Scan for the cell matching the given text and deliver its [X, Y] coordinate at center. 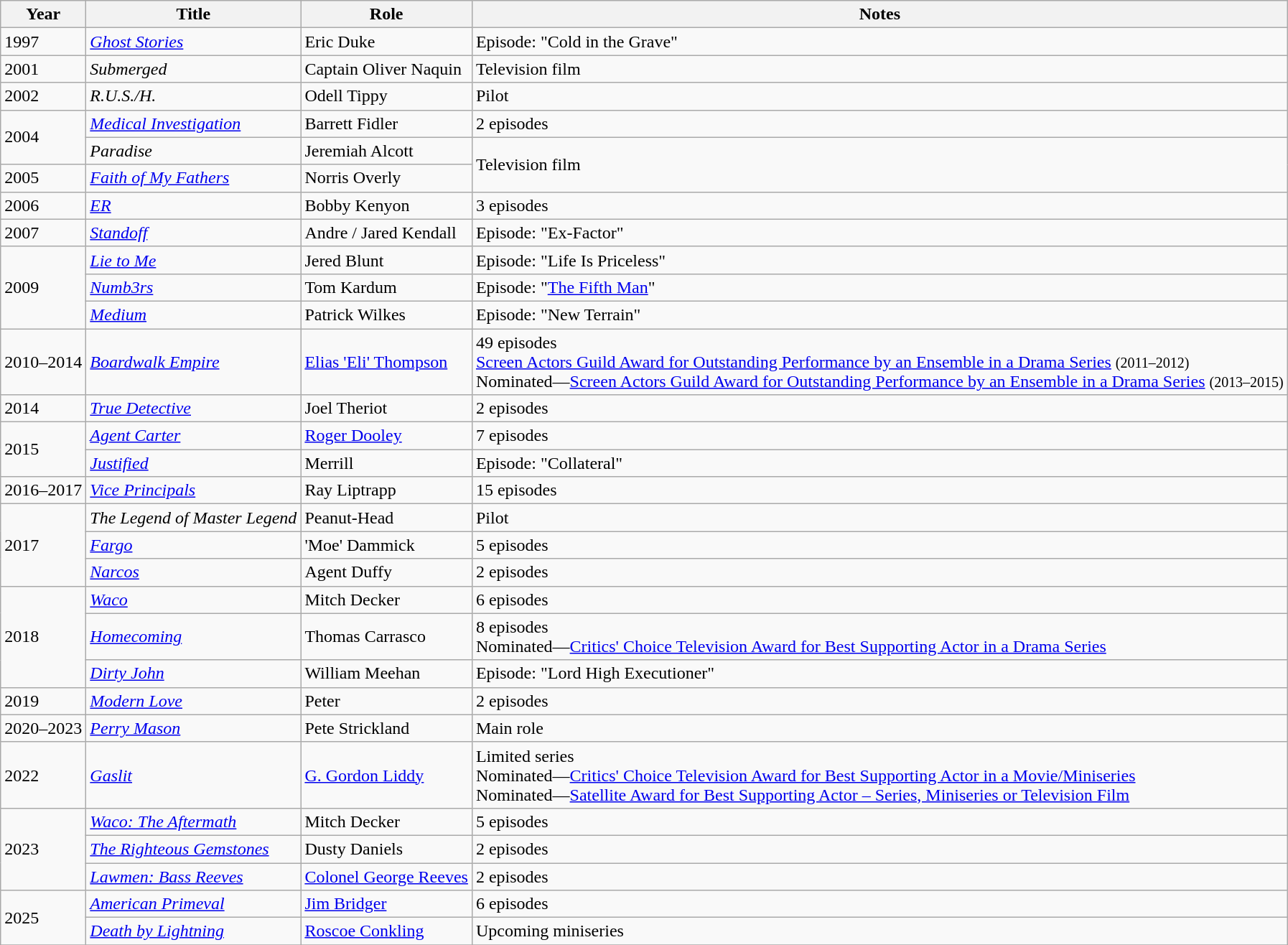
Upcoming miniseries [879, 931]
Year [43, 14]
American Primeval [194, 904]
8 episodesNominated—Critics' Choice Television Award for Best Supporting Actor in a Drama Series [879, 636]
Homecoming [194, 636]
Main role [879, 728]
Gaslit [194, 775]
Episode: "Collateral" [879, 463]
Andre / Jared Kendall [386, 233]
The Legend of Master Legend [194, 518]
Episode: "Ex-Factor" [879, 233]
2018 [43, 636]
1997 [43, 42]
Numb3rs [194, 287]
2020–2023 [43, 728]
2025 [43, 918]
2010–2014 [43, 362]
Episode: "Cold in the Grave" [879, 42]
15 episodes [879, 490]
3 episodes [879, 205]
Agent Duffy [386, 572]
Eric Duke [386, 42]
Dirty John [194, 674]
Title [194, 14]
Death by Lightning [194, 931]
Waco [194, 600]
The Righteous Gemstones [194, 849]
Jim Bridger [386, 904]
'Moe' Dammick [386, 545]
Episode: "The Fifth Man" [879, 287]
Faith of My Fathers [194, 178]
2004 [43, 137]
Paradise [194, 151]
Bobby Kenyon [386, 205]
Notes [879, 14]
Colonel George Reeves [386, 877]
2001 [43, 69]
Submerged [194, 69]
2017 [43, 545]
Standoff [194, 233]
Merrill [386, 463]
Role [386, 14]
Odell Tippy [386, 96]
2005 [43, 178]
2015 [43, 450]
Jered Blunt [386, 260]
Tom Kardum [386, 287]
2009 [43, 287]
Boardwalk Empire [194, 362]
Medium [194, 315]
Barrett Fidler [386, 124]
Dusty Daniels [386, 849]
Elias 'Eli' Thompson [386, 362]
2007 [43, 233]
Norris Overly [386, 178]
Medical Investigation [194, 124]
Episode: "Life Is Priceless" [879, 260]
Pete Strickland [386, 728]
Peanut-Head [386, 518]
7 episodes [879, 436]
William Meehan [386, 674]
Ray Liptrapp [386, 490]
Agent Carter [194, 436]
G. Gordon Liddy [386, 775]
Modern Love [194, 701]
Thomas Carrasco [386, 636]
2002 [43, 96]
Peter [386, 701]
Lawmen: Bass Reeves [194, 877]
2019 [43, 701]
Episode: "New Terrain" [879, 315]
Captain Oliver Naquin [386, 69]
R.U.S./H. [194, 96]
Vice Principals [194, 490]
2016–2017 [43, 490]
2006 [43, 205]
Justified [194, 463]
Perry Mason [194, 728]
Waco: The Aftermath [194, 821]
Joel Theriot [386, 409]
True Detective [194, 409]
Narcos [194, 572]
Ghost Stories [194, 42]
2023 [43, 849]
Fargo [194, 545]
Jeremiah Alcott [386, 151]
Episode: "Lord High Executioner" [879, 674]
ER [194, 205]
2022 [43, 775]
Roscoe Conkling [386, 931]
Patrick Wilkes [386, 315]
2014 [43, 409]
Lie to Me [194, 260]
Roger Dooley [386, 436]
